Locate the cell with the specified text and output its (X, Y) center coordinate. 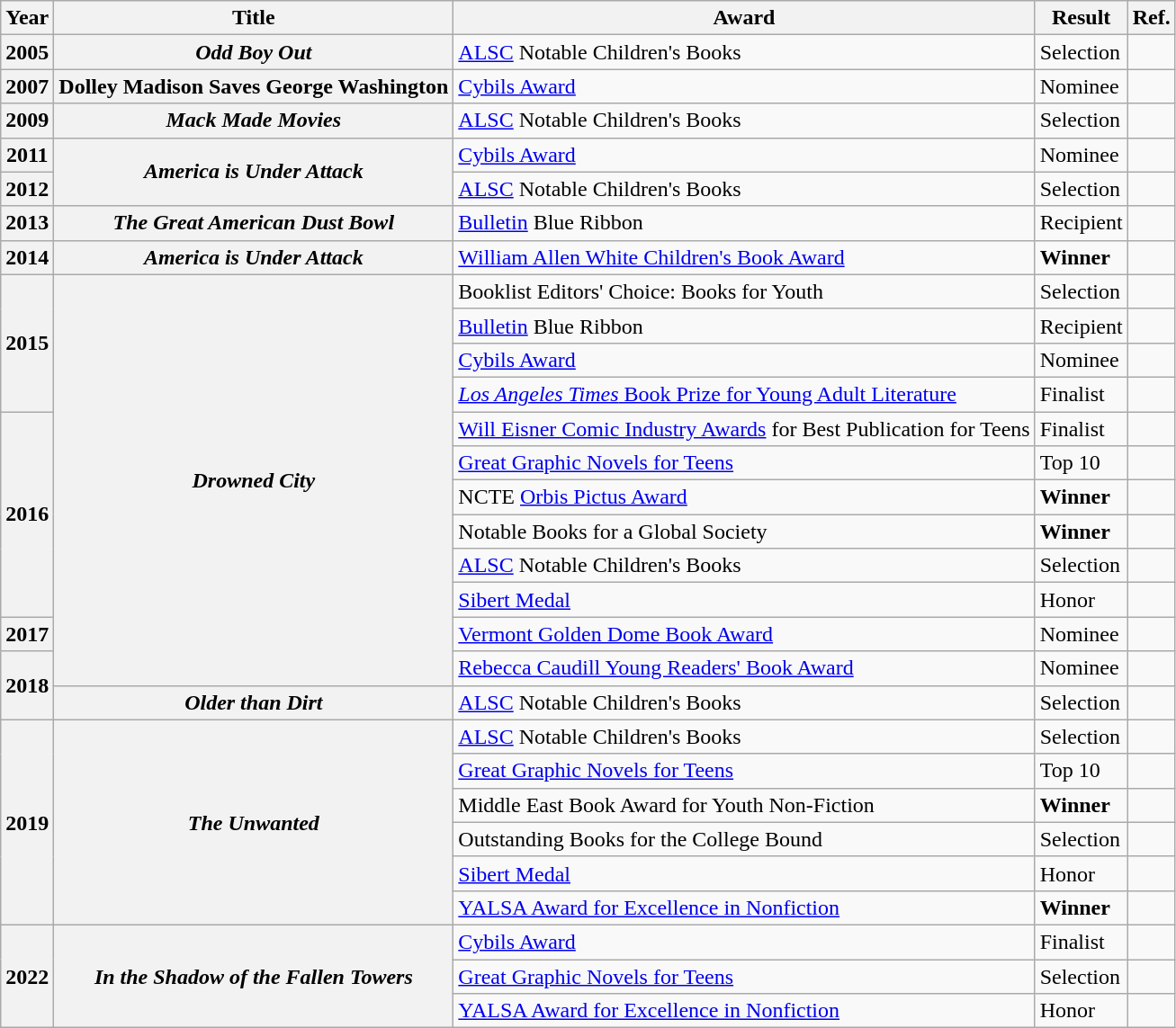
Title (254, 18)
William Allen White Children's Book Award (744, 257)
The Unwanted (254, 822)
2007 (27, 86)
Ref. (1152, 18)
Vermont Golden Dome Book Award (744, 634)
2005 (27, 52)
2017 (27, 634)
2014 (27, 257)
2013 (27, 223)
Booklist Editors' Choice: Books for Youth (744, 291)
2019 (27, 822)
Year (27, 18)
Result (1082, 18)
Dolley Madison Saves George Washington (254, 86)
Older than Dirt (254, 702)
In the Shadow of the Fallen Towers (254, 976)
Los Angeles Times Book Prize for Young Adult Literature (744, 394)
Award (744, 18)
Outstanding Books for the College Bound (744, 839)
Mack Made Movies (254, 121)
2018 (27, 685)
2012 (27, 189)
Notable Books for a Global Society (744, 532)
2015 (27, 343)
Will Eisner Comic Industry Awards for Best Publication for Teens (744, 429)
The Great American Dust Bowl (254, 223)
Drowned City (254, 480)
NCTE Orbis Pictus Award (744, 497)
Odd Boy Out (254, 52)
2022 (27, 976)
2009 (27, 121)
2011 (27, 155)
2016 (27, 514)
Middle East Book Award for Youth Non-Fiction (744, 805)
Rebecca Caudill Young Readers' Book Award (744, 668)
